Provide the (X, Y) coordinate of the cell's center where the given text is located.  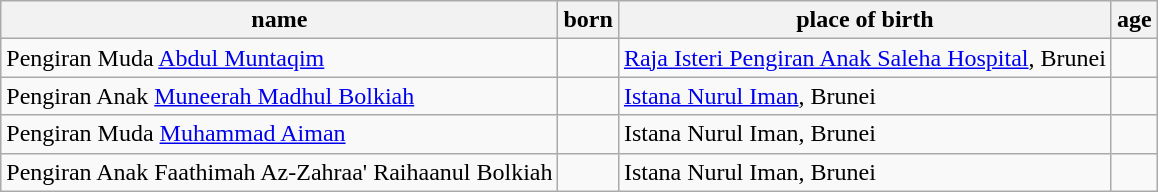
name (280, 20)
Pengiran Anak Faathimah Az-Zahraa' Raihaanul Bolkiah (280, 172)
age (1134, 20)
place of birth (864, 20)
Pengiran Muda Abdul Muntaqim (280, 58)
Pengiran Muda Muhammad Aiman (280, 134)
born (588, 20)
Raja Isteri Pengiran Anak Saleha Hospital, Brunei (864, 58)
Pengiran Anak Muneerah Madhul Bolkiah (280, 96)
